Output the [X, Y] coordinate of the center of the cell containing the given text.  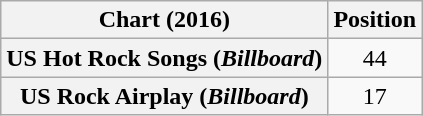
Chart (2016) [164, 20]
US Rock Airplay (Billboard) [164, 96]
44 [375, 58]
US Hot Rock Songs (Billboard) [164, 58]
Position [375, 20]
17 [375, 96]
